Return the (X, Y) coordinate for the center point of the cell that contains the specified text.  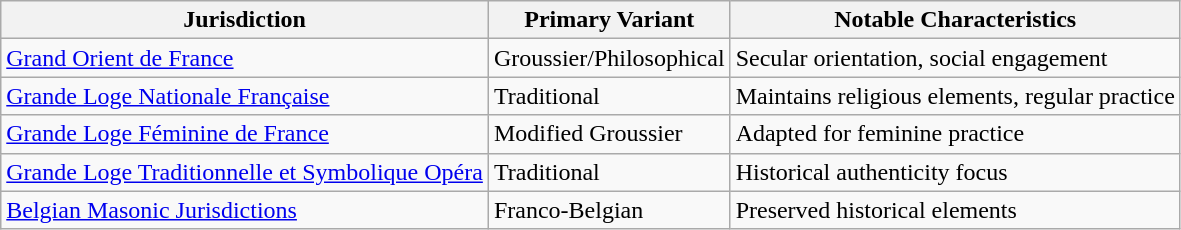
Primary Variant (609, 20)
Franco-Belgian (609, 210)
Preserved historical elements (955, 210)
Adapted for feminine practice (955, 134)
Notable Characteristics (955, 20)
Historical authenticity focus (955, 172)
Grande Loge Traditionnelle et Symbolique Opéra (245, 172)
Maintains religious elements, regular practice (955, 96)
Grande Loge Féminine de France (245, 134)
Jurisdiction (245, 20)
Secular orientation, social engagement (955, 58)
Belgian Masonic Jurisdictions (245, 210)
Grande Loge Nationale Française (245, 96)
Modified Groussier (609, 134)
Grand Orient de France (245, 58)
Groussier/Philosophical (609, 58)
